Pinpoint the cell where the given text exists, returning its [X, Y] midpoint coordinate. 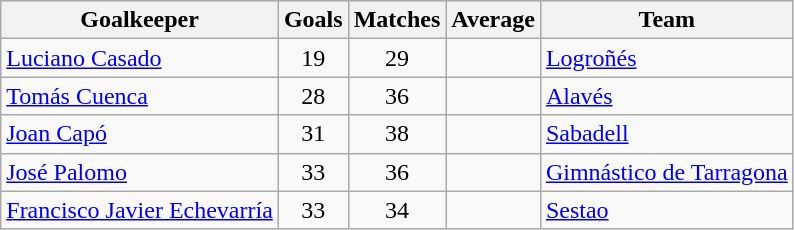
31 [313, 134]
Alavés [666, 96]
28 [313, 96]
19 [313, 58]
Tomás Cuenca [140, 96]
Team [666, 20]
Sabadell [666, 134]
Goals [313, 20]
Logroñés [666, 58]
Average [494, 20]
34 [397, 210]
Joan Capó [140, 134]
Francisco Javier Echevarría [140, 210]
José Palomo [140, 172]
Luciano Casado [140, 58]
Gimnástico de Tarragona [666, 172]
38 [397, 134]
Sestao [666, 210]
Goalkeeper [140, 20]
Matches [397, 20]
29 [397, 58]
